Output the (X, Y) coordinate of the center of the cell containing the given text.  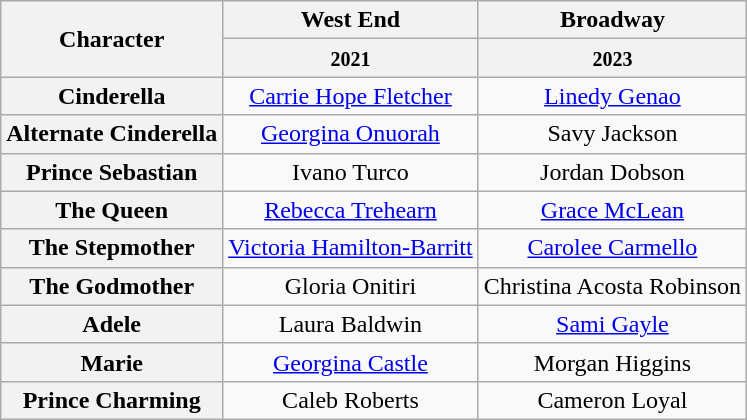
Ivano Turco (351, 172)
Adele (112, 324)
Gloria Onitiri (351, 286)
Rebecca Trehearn (351, 210)
The Queen (112, 210)
Caleb Roberts (351, 400)
The Godmother (112, 286)
Carrie Hope Fletcher (351, 96)
Prince Charming (112, 400)
Cinderella (112, 96)
Prince Sebastian (112, 172)
Christina Acosta Robinson (612, 286)
Victoria Hamilton-Barritt (351, 248)
Laura Baldwin (351, 324)
Marie (112, 362)
2023 (612, 58)
Georgina Castle (351, 362)
Georgina Onuorah (351, 134)
Character (112, 39)
Cameron Loyal (612, 400)
Grace McLean (612, 210)
West End (351, 20)
Jordan Dobson (612, 172)
Sami Gayle (612, 324)
Broadway (612, 20)
Morgan Higgins (612, 362)
2021 (351, 58)
The Stepmother (112, 248)
Savy Jackson (612, 134)
Alternate Cinderella (112, 134)
Linedy Genao (612, 96)
Carolee Carmello (612, 248)
